Locate the cell with the specified text and output its [x, y] center coordinate. 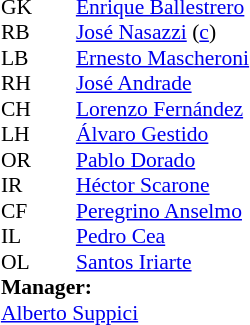
LH [20, 135]
IL [20, 237]
Pedro Cea [162, 237]
RH [20, 83]
LB [20, 58]
IR [20, 185]
RB [20, 33]
Héctor Scarone [162, 185]
Santos Iriarte [162, 262]
CF [20, 211]
Manager: [125, 287]
José Andrade [162, 83]
Lorenzo Fernández [162, 109]
OR [20, 160]
José Nasazzi (c) [162, 33]
CH [20, 109]
Peregrino Anselmo [162, 211]
OL [20, 262]
Álvaro Gestido [162, 135]
Ernesto Mascheroni [162, 58]
Pablo Dorado [162, 160]
